Return the [x, y] coordinate for the center point of the cell that contains the specified text.  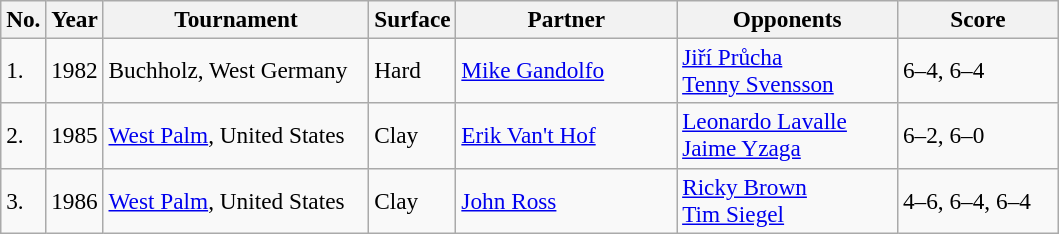
4–6, 6–4, 6–4 [978, 200]
Mike Gandolfo [566, 70]
Tournament [236, 19]
1. [24, 70]
6–4, 6–4 [978, 70]
John Ross [566, 200]
1986 [74, 200]
Surface [412, 19]
2. [24, 136]
Year [74, 19]
No. [24, 19]
Buchholz, West Germany [236, 70]
1982 [74, 70]
3. [24, 200]
1985 [74, 136]
Partner [566, 19]
Ricky Brown Tim Siegel [788, 200]
Hard [412, 70]
Erik Van't Hof [566, 136]
Jiří Průcha Tenny Svensson [788, 70]
Opponents [788, 19]
Score [978, 19]
6–2, 6–0 [978, 136]
Leonardo Lavalle Jaime Yzaga [788, 136]
